From the cell containing the given text, extract its center point as (X, Y) coordinate. 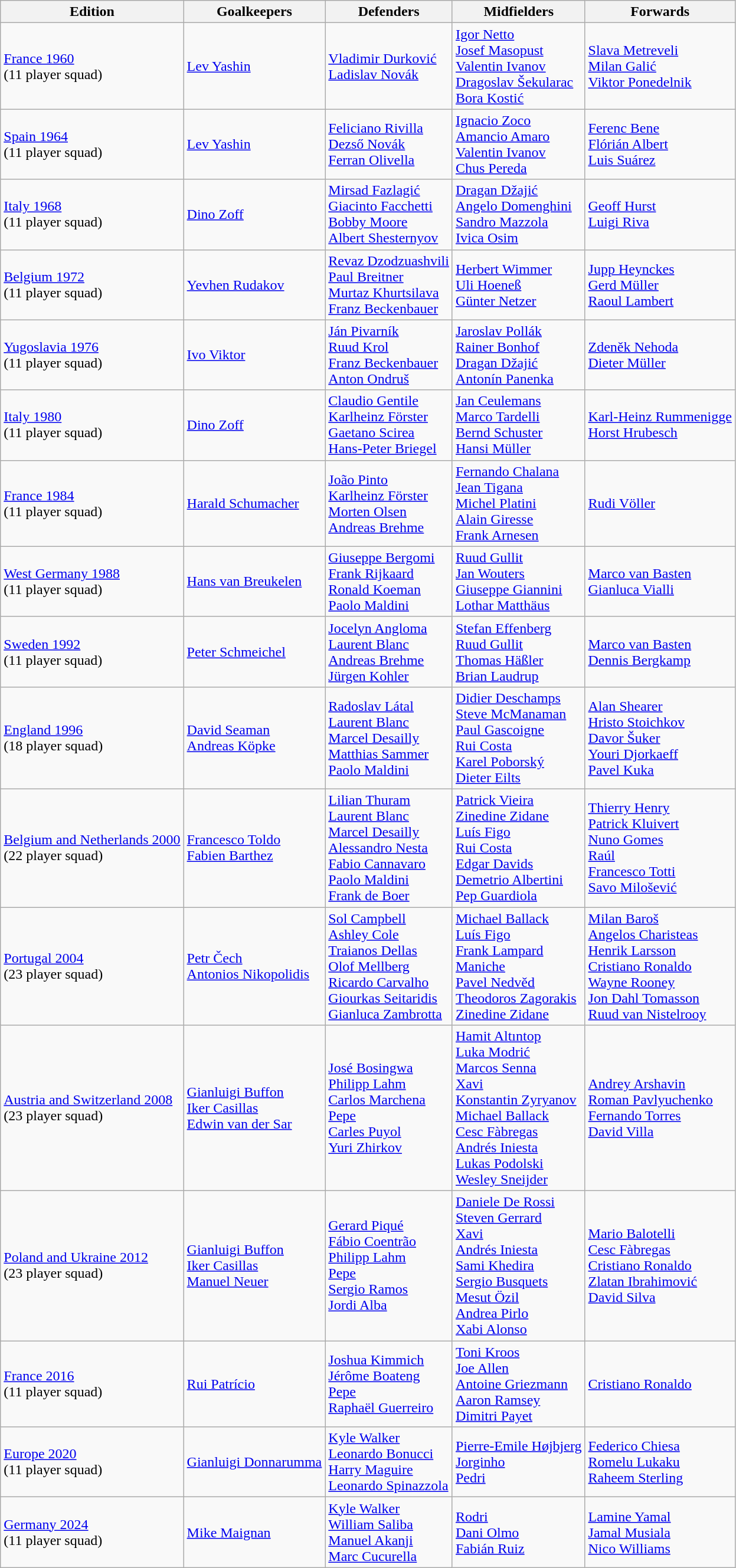
Ferenc Bene Flórián Albert Luis Suárez (660, 144)
Rodri Dani Olmo Fabián Ruiz (518, 1533)
Fernando Chalana Jean Tigana Michel Platini Alain Giresse Frank Arnesen (518, 503)
Yugoslavia 1976(11 player squad) (92, 355)
Mario Balotelli Cesc Fàbregas Cristiano Ronaldo Zlatan Ibrahimović David Silva (660, 1266)
Feliciano Rivilla Dezső Novák Ferran Olivella (389, 144)
Dragan Džajić Angelo Domenghini Sandro Mazzola Ivica Osim (518, 215)
Italy 1980(11 player squad) (92, 425)
Pierre-Emile Højbjerg Jorginho Pedri (518, 1462)
Patrick Vieira Zinedine Zidane Luís Figo Rui Costa Edgar Davids Demetrio Albertini Pep Guardiola (518, 848)
West Germany 1988(11 player squad) (92, 582)
Milan Baroš Angelos Charisteas Henrik Larsson Cristiano Ronaldo Wayne Rooney Jon Dahl Tomasson Ruud van Nistelrooy (660, 966)
Marco van Basten Dennis Bergkamp (660, 651)
France 1984(11 player squad) (92, 503)
Andrey Arshavin Roman Pavlyuchenko Fernando Torres David Villa (660, 1108)
Gianluigi Buffon Iker Casillas Manuel Neuer (254, 1266)
Jocelyn Angloma Laurent Blanc Andreas Brehme Jürgen Kohler (389, 651)
Ivo Viktor (254, 355)
Daniele De Rossi Steven Gerrard Xavi Andrés Iniesta Sami Khedira Sergio Busquets Mesut Özil Andrea Pirlo Xabi Alonso (518, 1266)
Jupp Heynckes Gerd Müller Raoul Lambert (660, 284)
Marco van Basten Gianluca Vialli (660, 582)
Radoslav Látal Laurent Blanc Marcel Desailly Matthias Sammer Paolo Maldini (389, 737)
Giuseppe Bergomi Frank Rijkaard Ronald Koeman Paolo Maldini (389, 582)
Federico Chiesa Romelu Lukaku Raheem Sterling (660, 1462)
England 1996(18 player squad) (92, 737)
Kyle Walker William Saliba Manuel Akanji Marc Cucurella (389, 1533)
Ján Pivarník Ruud Krol Franz Beckenbauer Anton Ondruš (389, 355)
Michael Ballack Luís Figo Frank Lampard Maniche Pavel Nedvěd Theodoros Zagorakis Zinedine Zidane (518, 966)
Spain 1964(11 player squad) (92, 144)
Slava Metreveli Milan Galić Viktor Ponedelnik (660, 66)
Revaz Dzodzuashvili Paul Breitner Murtaz Khurtsilava Franz Beckenbauer (389, 284)
Joshua Kimmich Jérôme Boateng Pepe Raphaël Guerreiro (389, 1384)
Germany 2024(11 player squad) (92, 1533)
Claudio Gentile Karlheinz Förster Gaetano Scirea Hans-Peter Briegel (389, 425)
France 1960(11 player squad) (92, 66)
Herbert Wimmer Uli Hoeneß Günter Netzer (518, 284)
Poland and Ukraine 2012(23 player squad) (92, 1266)
Belgium and Netherlands 2000(22 player squad) (92, 848)
Kyle Walker Leonardo Bonucci Harry Maguire Leonardo Spinazzola (389, 1462)
Didier Deschamps Steve McManaman Paul Gascoigne Rui Costa Karel Poborský Dieter Eilts (518, 737)
Yevhen Rudakov (254, 284)
João Pinto Karlheinz Förster Morten Olsen Andreas Brehme (389, 503)
Edition (92, 12)
Geoff Hurst Luigi Riva (660, 215)
Belgium 1972(11 player squad) (92, 284)
Francesco Toldo Fabien Barthez (254, 848)
Stefan Effenberg Ruud Gullit Thomas Häßler Brian Laudrup (518, 651)
Mirsad Fazlagić Giacinto Facchetti Bobby Moore Albert Shesternyov (389, 215)
Jaroslav Pollák Rainer Bonhof Dragan Džajić Antonín Panenka (518, 355)
Toni Kroos Joe Allen Antoine Griezmann Aaron Ramsey Dimitri Payet (518, 1384)
Sol Campbell Ashley Cole Traianos Dellas Olof Mellberg Ricardo Carvalho Giourkas Seitaridis Gianluca Zambrotta (389, 966)
Lilian Thuram Laurent Blanc Marcel Desailly Alessandro Nesta Fabio Cannavaro Paolo Maldini Frank de Boer (389, 848)
Petr Čech Antonios Nikopolidis (254, 966)
Midfielders (518, 12)
Europe 2020(11 player squad) (92, 1462)
Hans van Breukelen (254, 582)
Gianluigi Donnarumma (254, 1462)
Rui Patrício (254, 1384)
Karl-Heinz Rummenigge Horst Hrubesch (660, 425)
Gerard Piqué Fábio Coentrão Philipp Lahm Pepe Sergio Ramos Jordi Alba (389, 1266)
Jan Ceulemans Marco Tardelli Bernd Schuster Hansi Müller (518, 425)
José Bosingwa Philipp Lahm Carlos Marchena Pepe Carles Puyol Yuri Zhirkov (389, 1108)
Portugal 2004(23 player squad) (92, 966)
Austria and Switzerland 2008(23 player squad) (92, 1108)
Sweden 1992(11 player squad) (92, 651)
Lamine Yamal Jamal Musiala Nico Williams (660, 1533)
David Seaman Andreas Köpke (254, 737)
France 2016(11 player squad) (92, 1384)
Cristiano Ronaldo (660, 1384)
Igor Netto Josef Masopust Valentin Ivanov Dragoslav Šekularac Bora Kostić (518, 66)
Forwards (660, 12)
Hamit Altıntop Luka Modrić Marcos Senna Xavi Konstantin Zyryanov Michael Ballack Cesc Fàbregas Andrés Iniesta Lukas Podolski Wesley Sneijder (518, 1108)
Harald Schumacher (254, 503)
Vladimir Durković Ladislav Novák (389, 66)
Ignacio Zoco Amancio Amaro Valentin Ivanov Chus Pereda (518, 144)
Gianluigi Buffon Iker Casillas Edwin van der Sar (254, 1108)
Defenders (389, 12)
Italy 1968(11 player squad) (92, 215)
Zdeněk Nehoda Dieter Müller (660, 355)
Ruud Gullit Jan Wouters Giuseppe Giannini Lothar Matthäus (518, 582)
Rudi Völler (660, 503)
Goalkeepers (254, 12)
Thierry Henry Patrick Kluivert Nuno Gomes Raúl Francesco Totti Savo Milošević (660, 848)
Peter Schmeichel (254, 651)
Alan Shearer Hristo Stoichkov Davor Šuker Youri Djorkaeff Pavel Kuka (660, 737)
Mike Maignan (254, 1533)
